Extract the [X, Y] coordinate from the center of the cell holding the provided text.  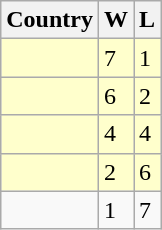
L [148, 20]
W [116, 20]
Country [50, 20]
